Output the (X, Y) coordinate of the center of the cell containing the given text.  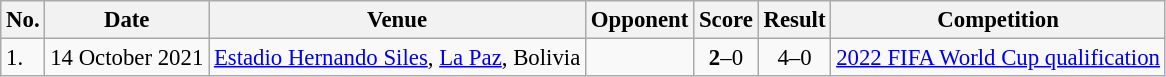
Venue (398, 20)
2022 FIFA World Cup qualification (998, 58)
4–0 (794, 58)
14 October 2021 (127, 58)
No. (23, 20)
Estadio Hernando Siles, La Paz, Bolivia (398, 58)
Score (726, 20)
Competition (998, 20)
Date (127, 20)
Opponent (640, 20)
Result (794, 20)
2–0 (726, 58)
1. (23, 58)
